From the cell containing the given text, extract its center point as (X, Y) coordinate. 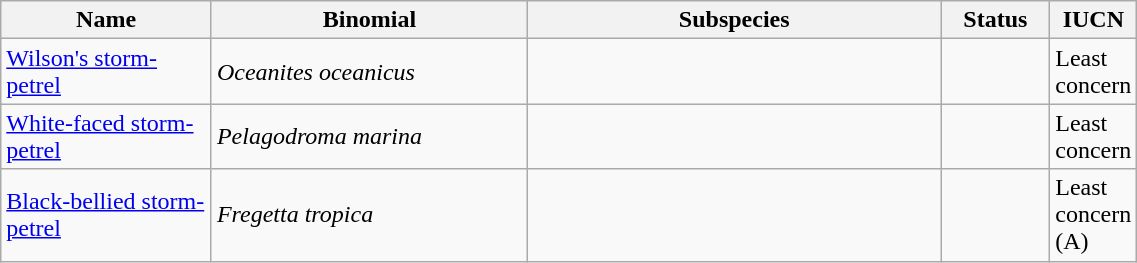
Subspecies (734, 20)
Fregetta tropica (369, 215)
Pelagodroma marina (369, 136)
Oceanites oceanicus (369, 72)
IUCN (1094, 20)
Status (996, 20)
White-faced storm-petrel (106, 136)
Binomial (369, 20)
Black-bellied storm-petrel (106, 215)
Wilson's storm-petrel (106, 72)
Least concern(A) (1094, 215)
Name (106, 20)
